Identify which cell holds the provided text, then report its [x, y] central coordinate. 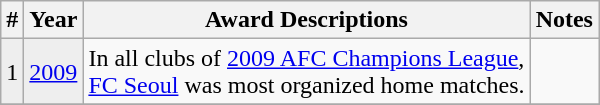
Award Descriptions [306, 20]
In all clubs of 2009 AFC Champions League, FC Seoul was most organized home matches. [306, 72]
2009 [54, 72]
Year [54, 20]
# [12, 20]
1 [12, 72]
Notes [564, 20]
